Locate the cell with the specified text and output its [X, Y] center coordinate. 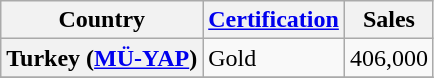
406,000 [388, 58]
Country [102, 20]
Turkey (MÜ-YAP) [102, 58]
Sales [388, 20]
Certification [274, 20]
Gold [274, 58]
